Locate the cell with the specified text and output its [X, Y] center coordinate. 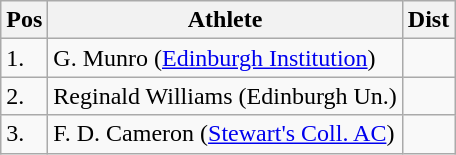
Athlete [226, 20]
Reginald Williams (Edinburgh Un.) [226, 96]
Pos [24, 20]
3. [24, 134]
F. D. Cameron (Stewart's Coll. AC) [226, 134]
1. [24, 58]
Dist [428, 20]
G. Munro (Edinburgh Institution) [226, 58]
2. [24, 96]
